Return (x, y) of the center of cell containing provided text 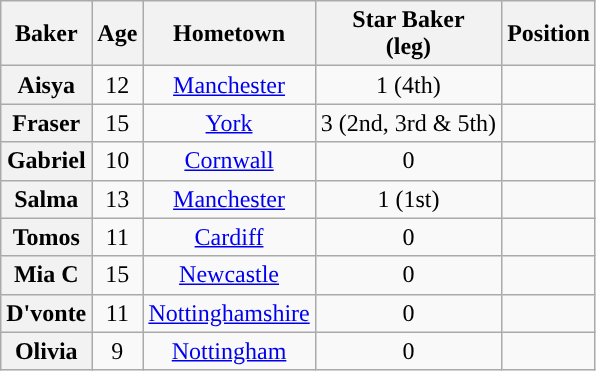
Salma (46, 199)
Aisya (46, 85)
Fraser (46, 123)
Olivia (46, 351)
13 (118, 199)
10 (118, 161)
Newcastle (229, 275)
3 (2nd, 3rd & 5th) (408, 123)
Star Baker(leg) (408, 34)
Nottinghamshire (229, 313)
Cornwall (229, 161)
Nottingham (229, 351)
D'vonte (46, 313)
9 (118, 351)
Baker (46, 34)
Tomos (46, 237)
Age (118, 34)
12 (118, 85)
Hometown (229, 34)
1 (1st) (408, 199)
Cardiff (229, 237)
Mia C (46, 275)
Gabriel (46, 161)
Position (549, 34)
York (229, 123)
1 (4th) (408, 85)
